From the cell containing the given text, extract its center point as [X, Y] coordinate. 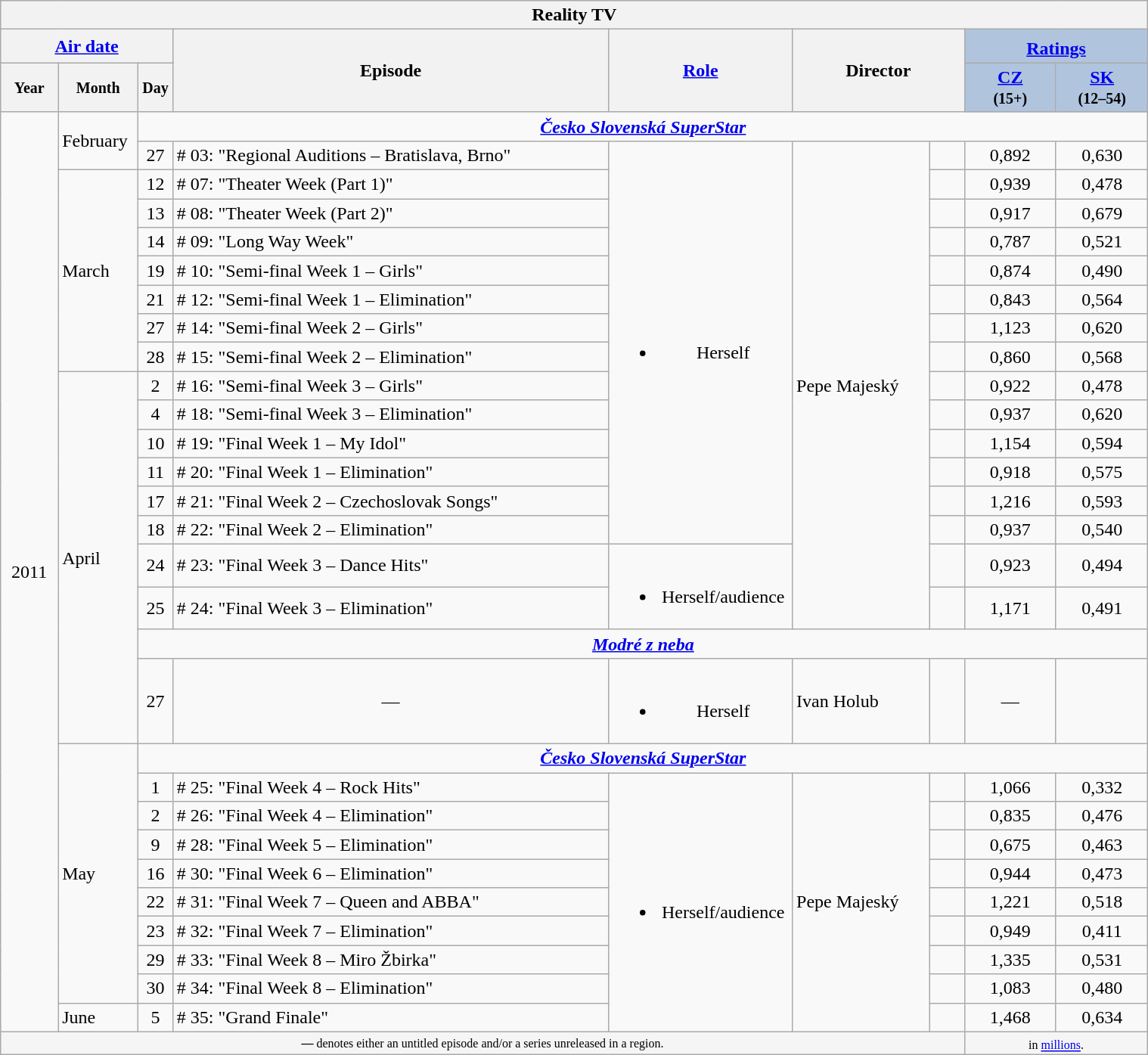
# 34: "Final Week 8 – Elimination" [390, 988]
0,531 [1101, 960]
1,216 [1010, 501]
# 10: "Semi-final Week 1 – Girls" [390, 271]
Role [700, 71]
16 [156, 873]
24 [156, 566]
23 [156, 931]
0,411 [1101, 931]
0,491 [1101, 608]
0,922 [1010, 386]
2011 [29, 572]
14 [156, 242]
# 19: "Final Week 1 – My Idol" [390, 443]
CZ(15+) [1010, 88]
# 35: "Grand Finale" [390, 1017]
9 [156, 845]
# 14: "Semi-final Week 2 – Girls" [390, 328]
0,521 [1101, 242]
February [98, 141]
# 22: "Final Week 2 – Elimination" [390, 529]
# 31: "Final Week 7 – Queen and ABBA" [390, 902]
0,540 [1101, 529]
13 [156, 213]
# 33: "Final Week 8 – Miro Žbirka" [390, 960]
0,949 [1010, 931]
1,066 [1010, 787]
SK(12–54) [1101, 88]
0,490 [1101, 271]
# 09: "Long Way Week" [390, 242]
11 [156, 472]
30 [156, 988]
# 18: "Semi-final Week 3 – Elimination" [390, 414]
1,335 [1010, 960]
0,892 [1010, 155]
0,944 [1010, 873]
June [98, 1017]
19 [156, 271]
0,594 [1101, 443]
0,518 [1101, 902]
# 25: "Final Week 4 – Rock Hits" [390, 787]
4 [156, 414]
Modré z neba [643, 644]
Ivan Holub [861, 700]
29 [156, 960]
April [98, 558]
1,154 [1010, 443]
# 21: "Final Week 2 – Czechoslovak Songs" [390, 501]
Day [156, 88]
— denotes either an untitled episode and/or a series unreleased in a region. [482, 1043]
March [98, 271]
May [98, 874]
0,564 [1101, 299]
0,634 [1101, 1017]
in millions. [1056, 1043]
0,860 [1010, 357]
0,675 [1010, 845]
1,468 [1010, 1017]
0,332 [1101, 787]
0,679 [1101, 213]
18 [156, 529]
1,221 [1010, 902]
25 [156, 608]
0,473 [1101, 873]
Month [98, 88]
0,480 [1101, 988]
1,171 [1010, 608]
21 [156, 299]
1,123 [1010, 328]
0,917 [1010, 213]
0,476 [1101, 816]
Director [879, 71]
0,630 [1101, 155]
# 20: "Final Week 1 – Elimination" [390, 472]
# 26: "Final Week 4 – Elimination" [390, 816]
Air date [87, 47]
0,843 [1010, 299]
# 32: "Final Week 7 – Elimination" [390, 931]
0,568 [1101, 357]
0,918 [1010, 472]
0,575 [1101, 472]
# 23: "Final Week 3 – Dance Hits" [390, 566]
10 [156, 443]
# 24: "Final Week 3 – Elimination" [390, 608]
# 28: "Final Week 5 – Elimination" [390, 845]
0,787 [1010, 242]
# 12: "Semi-final Week 1 – Elimination" [390, 299]
# 15: "Semi-final Week 2 – Elimination" [390, 357]
28 [156, 357]
1 [156, 787]
Reality TV [575, 15]
0,835 [1010, 816]
5 [156, 1017]
17 [156, 501]
22 [156, 902]
Episode [390, 71]
# 03: "Regional Auditions – Bratislava, Brno" [390, 155]
# 30: "Final Week 6 – Elimination" [390, 873]
# 07: "Theater Week (Part 1)" [390, 185]
Ratings [1056, 47]
0,874 [1010, 271]
# 08: "Theater Week (Part 2)" [390, 213]
1,083 [1010, 988]
0,494 [1101, 566]
0,939 [1010, 185]
12 [156, 185]
0,463 [1101, 845]
0,593 [1101, 501]
0,923 [1010, 566]
# 16: "Semi-final Week 3 – Girls" [390, 386]
Year [29, 88]
